Search for the cell housing the specified text and yield its (X, Y) center coordinate. 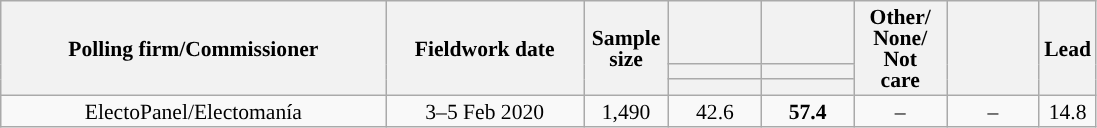
Other/None/Notcare (900, 48)
3–5 Feb 2020 (485, 110)
57.4 (808, 110)
ElectoPanel/Electomanía (194, 110)
42.6 (716, 110)
Polling firm/Commissioner (194, 48)
1,490 (626, 110)
Lead (1068, 48)
Sample size (626, 48)
Fieldwork date (485, 48)
14.8 (1068, 110)
